Detect which cell encompasses the target text, then output its (x, y) center coordinate. 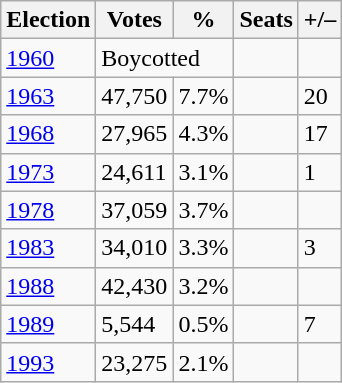
7.7% (204, 96)
0.5% (204, 324)
+/– (320, 20)
20 (320, 96)
5,544 (134, 324)
Election (48, 20)
7 (320, 324)
4.3% (204, 134)
1989 (48, 324)
1993 (48, 362)
47,750 (134, 96)
1988 (48, 286)
3.1% (204, 172)
23,275 (134, 362)
3.3% (204, 248)
3.7% (204, 210)
2.1% (204, 362)
3.2% (204, 286)
1 (320, 172)
17 (320, 134)
1973 (48, 172)
3 (320, 248)
1963 (48, 96)
Boycotted (165, 58)
Votes (134, 20)
24,611 (134, 172)
1983 (48, 248)
37,059 (134, 210)
42,430 (134, 286)
Seats (266, 20)
1960 (48, 58)
% (204, 20)
1968 (48, 134)
34,010 (134, 248)
27,965 (134, 134)
1978 (48, 210)
